For the text-containing cell, return its midpoint in (X, Y) coordinate format. 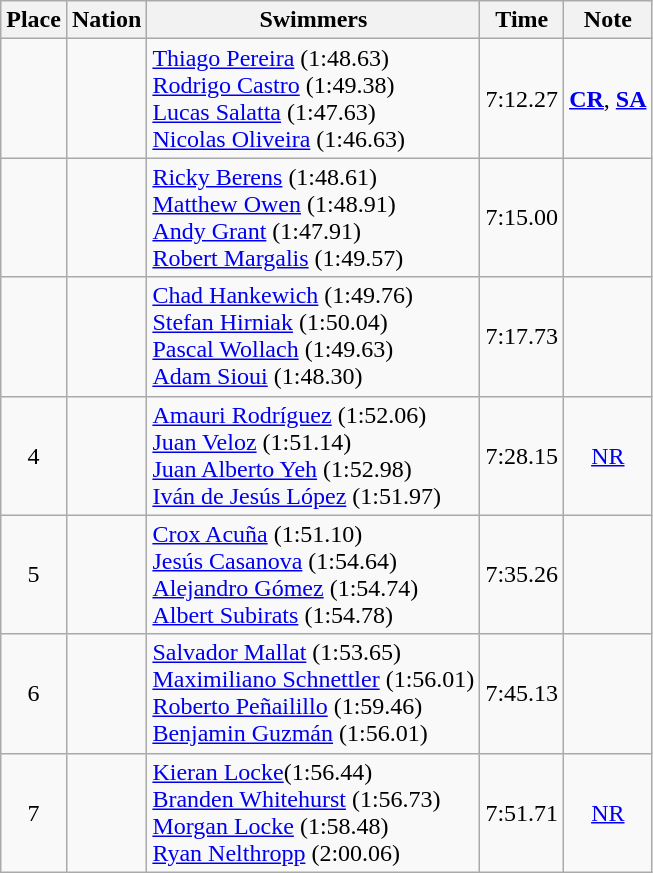
Time (522, 20)
Crox Acuña (1:51.10) Jesús Casanova (1:54.64) Alejandro Gómez (1:54.74) Albert Subirats (1:54.78) (314, 574)
Amauri Rodríguez (1:52.06) Juan Veloz (1:51.14) Juan Alberto Yeh (1:52.98) Iván de Jesús López (1:51.97) (314, 456)
Thiago Pereira (1:48.63) Rodrigo Castro (1:49.38) Lucas Salatta (1:47.63) Nicolas Oliveira (1:46.63) (314, 98)
Kieran Locke(1:56.44) Branden Whitehurst (1:56.73) Morgan Locke (1:58.48) Ryan Nelthropp (2:00.06) (314, 812)
7:35.26 (522, 574)
4 (34, 456)
7:15.00 (522, 218)
Place (34, 20)
Nation (106, 20)
7:45.13 (522, 694)
7:51.71 (522, 812)
7 (34, 812)
Ricky Berens (1:48.61) Matthew Owen (1:48.91) Andy Grant (1:47.91) Robert Margalis (1:49.57) (314, 218)
6 (34, 694)
Note (608, 20)
CR, SA (608, 98)
7:28.15 (522, 456)
7:17.73 (522, 336)
7:12.27 (522, 98)
Chad Hankewich (1:49.76) Stefan Hirniak (1:50.04) Pascal Wollach (1:49.63) Adam Sioui (1:48.30) (314, 336)
Salvador Mallat (1:53.65) Maximiliano Schnettler (1:56.01) Roberto Peñailillo (1:59.46) Benjamin Guzmán (1:56.01) (314, 694)
Swimmers (314, 20)
5 (34, 574)
